Locate the cell with the specified text and output its [X, Y] center coordinate. 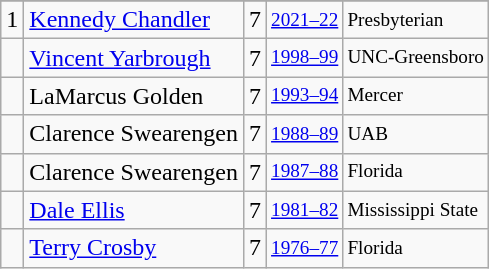
1987–88 [305, 172]
UAB [416, 134]
1981–82 [305, 210]
1976–77 [305, 248]
1988–89 [305, 134]
UNC-Greensboro [416, 58]
Kennedy Chandler [134, 20]
LaMarcus Golden [134, 96]
Vincent Yarbrough [134, 58]
1993–94 [305, 96]
Terry Crosby [134, 248]
Presbyterian [416, 20]
1 [12, 20]
2021–22 [305, 20]
Mississippi State [416, 210]
1998–99 [305, 58]
Dale Ellis [134, 210]
Mercer [416, 96]
